Provide the [x, y] coordinate of the cell's center where the given text is located.  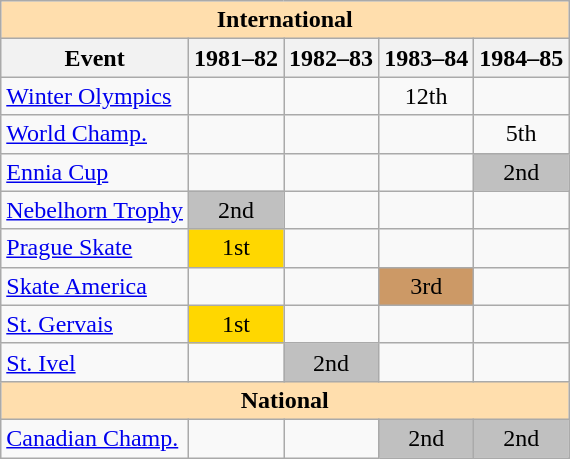
Winter Olympics [95, 96]
National [285, 400]
Nebelhorn Trophy [95, 210]
1983–84 [426, 58]
St. Ivel [95, 362]
Event [95, 58]
1982–83 [332, 58]
12th [426, 96]
International [285, 20]
1981–82 [236, 58]
5th [522, 134]
Skate America [95, 286]
Canadian Champ. [95, 438]
World Champ. [95, 134]
Ennia Cup [95, 172]
3rd [426, 286]
Prague Skate [95, 248]
St. Gervais [95, 324]
1984–85 [522, 58]
